Find where the given text appears and provide that cell's center as (x, y) coordinate. 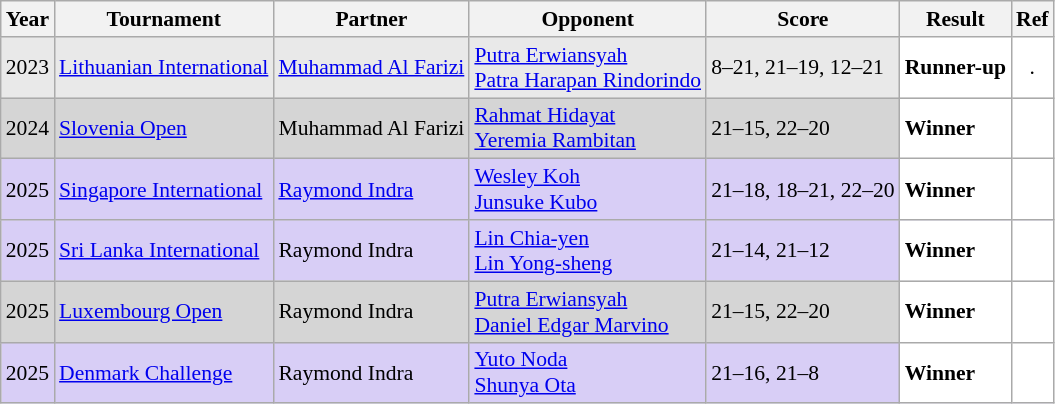
Luxembourg Open (164, 312)
Partner (371, 19)
Tournament (164, 19)
. (1032, 68)
21–14, 21–12 (803, 250)
Denmark Challenge (164, 372)
Singapore International (164, 190)
2023 (28, 68)
Opponent (588, 19)
Rahmat Hidayat Yeremia Rambitan (588, 128)
2024 (28, 128)
Putra Erwiansyah Patra Harapan Rindorindo (588, 68)
Ref (1032, 19)
21–18, 18–21, 22–20 (803, 190)
Runner-up (956, 68)
Wesley Koh Junsuke Kubo (588, 190)
Result (956, 19)
Putra Erwiansyah Daniel Edgar Marvino (588, 312)
Slovenia Open (164, 128)
8–21, 21–19, 12–21 (803, 68)
Sri Lanka International (164, 250)
Lin Chia-yen Lin Yong-sheng (588, 250)
Lithuanian International (164, 68)
Year (28, 19)
Score (803, 19)
Yuto Noda Shunya Ota (588, 372)
21–16, 21–8 (803, 372)
